Search for the cell housing the specified text and yield its (x, y) center coordinate. 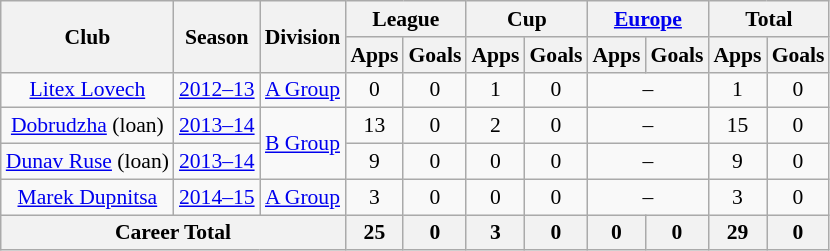
2012–13 (217, 90)
B Group (303, 144)
Europe (648, 19)
15 (737, 126)
Career Total (174, 233)
29 (737, 233)
Club (88, 36)
Season (217, 36)
2 (495, 126)
Division (303, 36)
Dunav Ruse (loan) (88, 162)
2014–15 (217, 197)
13 (374, 126)
Litex Lovech (88, 90)
Dobrudzha (loan) (88, 126)
Total (768, 19)
Marek Dupnitsa (88, 197)
League (406, 19)
25 (374, 233)
Cup (526, 19)
